Capture the cell that displays the provided text and extract its [X, Y] central coordinate. 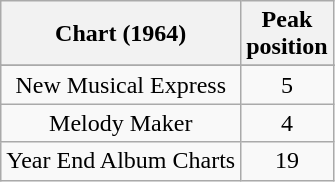
4 [287, 123]
5 [287, 85]
Chart (1964) [121, 34]
Year End Album Charts [121, 161]
Peak position [287, 34]
19 [287, 161]
New Musical Express [121, 85]
Melody Maker [121, 123]
